From the cell containing the given text, extract its center point as (X, Y) coordinate. 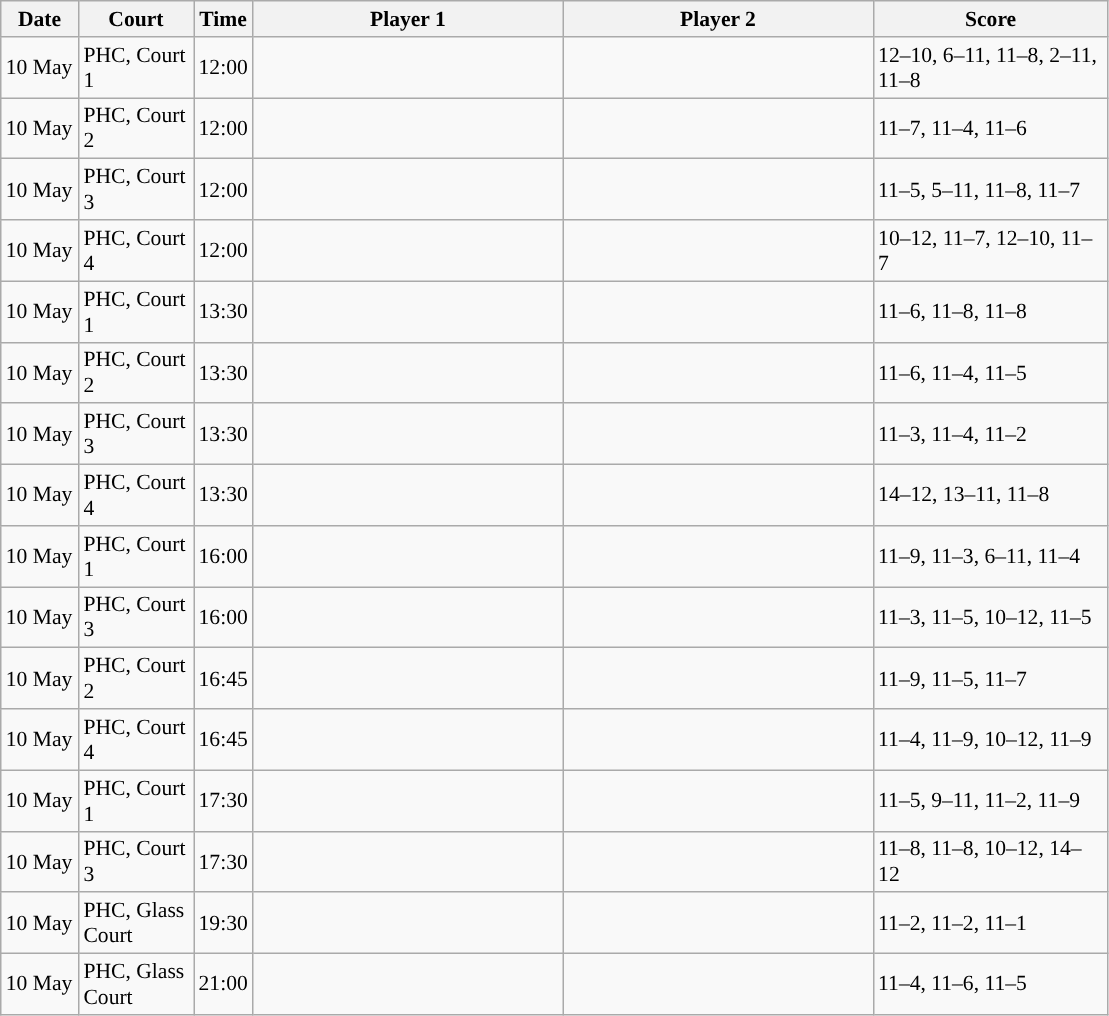
Court (136, 19)
11–4, 11–6, 11–5 (990, 984)
11–5, 9–11, 11–2, 11–9 (990, 800)
21:00 (224, 984)
19:30 (224, 924)
10–12, 11–7, 12–10, 11–7 (990, 250)
11–3, 11–4, 11–2 (990, 434)
11–4, 11–9, 10–12, 11–9 (990, 740)
Score (990, 19)
11–9, 11–3, 6–11, 11–4 (990, 556)
11–6, 11–4, 11–5 (990, 372)
Player 1 (408, 19)
11–2, 11–2, 11–1 (990, 924)
11–9, 11–5, 11–7 (990, 678)
11–5, 5–11, 11–8, 11–7 (990, 190)
11–6, 11–8, 11–8 (990, 312)
11–7, 11–4, 11–6 (990, 128)
11–8, 11–8, 10–12, 14–12 (990, 862)
14–12, 13–11, 11–8 (990, 496)
Date (40, 19)
Player 2 (718, 19)
12–10, 6–11, 11–8, 2–11, 11–8 (990, 68)
Time (224, 19)
11–3, 11–5, 10–12, 11–5 (990, 618)
